Scan for the cell matching the given text and deliver its (X, Y) coordinate at center. 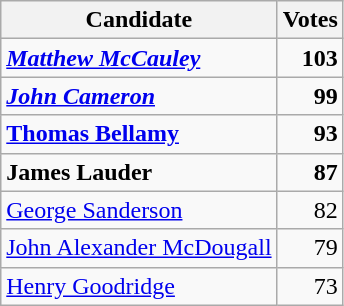
82 (310, 210)
87 (310, 172)
Thomas Bellamy (139, 134)
73 (310, 286)
George Sanderson (139, 210)
Matthew McCauley (139, 58)
Votes (310, 20)
Henry Goodridge (139, 286)
James Lauder (139, 172)
John Alexander McDougall (139, 248)
99 (310, 96)
John Cameron (139, 96)
93 (310, 134)
Candidate (139, 20)
103 (310, 58)
79 (310, 248)
